For the text-containing cell, return its midpoint in [x, y] coordinate format. 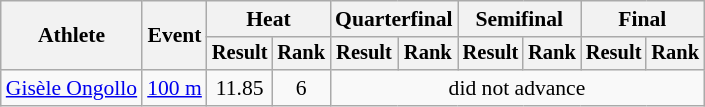
Athlete [72, 36]
Gisèle Ongollo [72, 88]
11.85 [240, 88]
Event [174, 36]
100 m [174, 88]
6 [301, 88]
Quarterfinal [394, 19]
Semifinal [520, 19]
Heat [268, 19]
did not advance [517, 88]
Final [642, 19]
